Return the (X, Y) coordinate for the center point of the cell that contains the specified text.  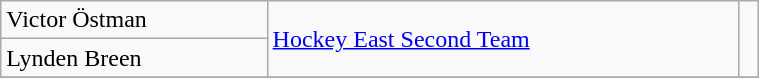
Victor Östman (134, 20)
Lynden Breen (134, 58)
Hockey East Second Team (502, 39)
